Locate the cell with the specified text and output its (X, Y) center coordinate. 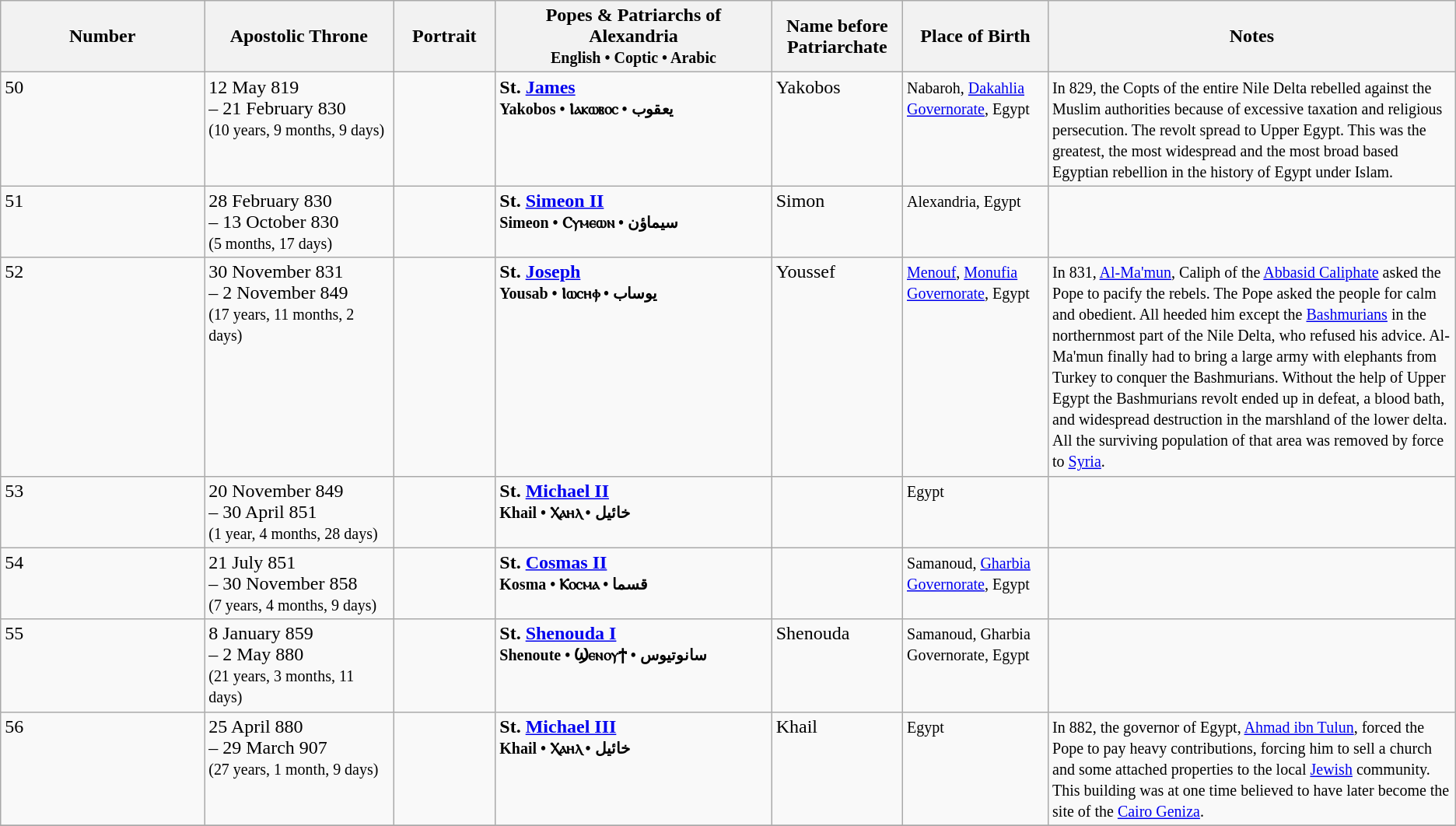
55 (103, 666)
Simon (837, 222)
51 (103, 222)
54 (103, 583)
Portrait (445, 37)
53 (103, 512)
St. Michael IIIKhail • Ⲭⲁⲏⲗ • خائيل (633, 768)
Number (103, 37)
Alexandria, Egypt (975, 222)
Name before Patriarchate (837, 37)
Apostolic Throne (299, 37)
12 May 819– 21 February 830(10 years, 9 months, 9 days) (299, 129)
28 February 830– 13 October 830(5 months, 17 days) (299, 222)
St. Simeon IISimeon • Ⲥⲩⲙⲉⲱⲛ • سيماؤن (633, 222)
Youssef (837, 367)
St. JamesYakobos • Ⲓⲁⲕⲱⲃⲟⲥ • يعقوب (633, 129)
52 (103, 367)
St. Cosmas IIKosma • Ⲕⲟⲥⲙⲁ • قسما (633, 583)
Nabaroh, Dakahlia Governorate, Egypt (975, 129)
25 April 880– 29 March 907(27 years, 1 month, 9 days) (299, 768)
21 July 851– 30 November 858(7 years, 4 months, 9 days) (299, 583)
Popes & Patriarchs of AlexandriaEnglish • Coptic • Arabic (633, 37)
St. JosephYousab • Ⲓⲱⲥⲏⲫ • يوساب (633, 367)
Place of Birth (975, 37)
Khail (837, 768)
8 January 859– 2 May 880(21 years, 3 months, 11 days) (299, 666)
Menouf, Monufia Governorate, Egypt (975, 367)
Yakobos (837, 129)
St. Michael IIKhail • Ⲭⲁⲏⲗ • خائيل (633, 512)
Notes (1252, 37)
50 (103, 129)
St. Shenouda IShenoute • Ϣⲉⲛⲟⲩϯ • سانوتيوس (633, 666)
56 (103, 768)
20 November 849– 30 April 851(1 year, 4 months, 28 days) (299, 512)
30 November 831– 2 November 849(17 years, 11 months, 2 days) (299, 367)
Shenouda (837, 666)
